Locate the cell with the specified text and output its (X, Y) center coordinate. 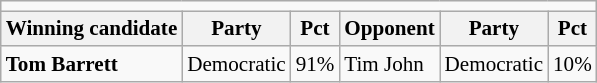
10% (572, 64)
Opponent (389, 28)
Tim John (389, 64)
Winning candidate (92, 28)
Tom Barrett (92, 64)
91% (316, 64)
